Pinpoint the cell where the given text exists, returning its (x, y) midpoint coordinate. 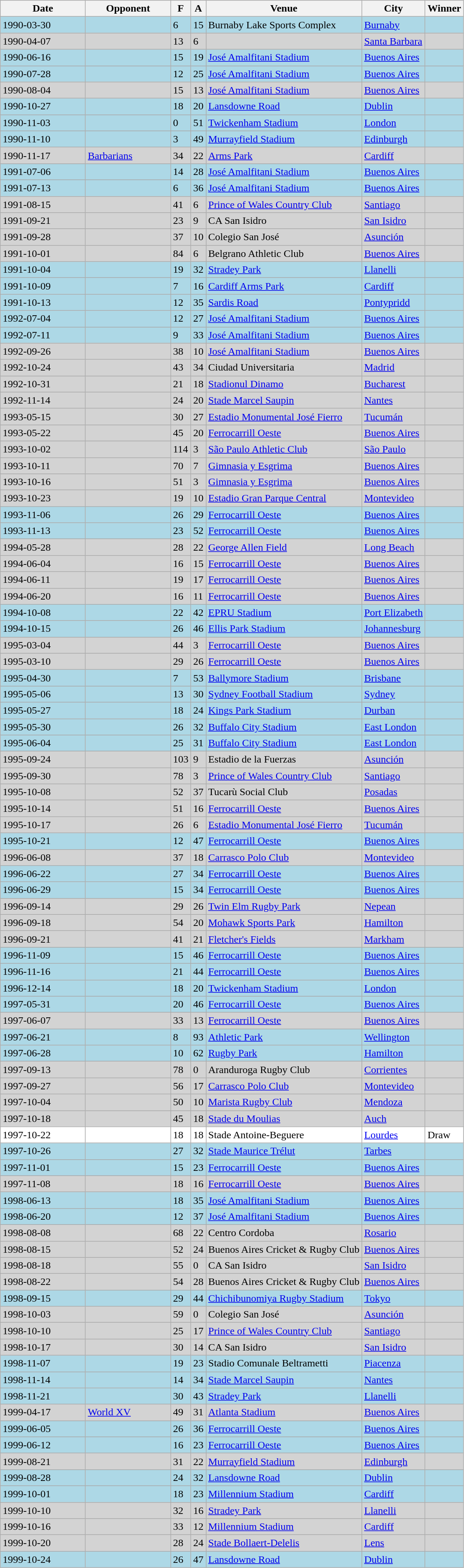
11 (198, 596)
Tucarù Social Club (284, 792)
Ciudad Universitaria (284, 368)
Cardiff Arms Park (284, 286)
World XV (128, 1412)
1990-11-03 (43, 123)
1998-10-10 (43, 1331)
53 (198, 678)
1995-05-06 (43, 694)
Brisbane (394, 678)
Port Elizabeth (394, 612)
1996-12-14 (43, 988)
1992-07-11 (43, 335)
1996-09-14 (43, 906)
93 (198, 1037)
1996-06-22 (43, 874)
1994-06-04 (43, 564)
1997-10-26 (43, 1151)
1996-09-21 (43, 939)
1997-05-31 (43, 1004)
1990-11-10 (43, 139)
Tarbes (394, 1151)
114 (181, 449)
1997-06-28 (43, 1053)
1993-05-15 (43, 416)
1990-06-16 (43, 57)
1996-11-09 (43, 955)
Madrid (394, 368)
1990-08-04 (43, 90)
1999-06-05 (43, 1429)
1990-11-17 (43, 155)
1995-06-04 (43, 743)
1999-06-12 (43, 1445)
Tokyo (394, 1298)
Bucharest (394, 384)
Stade Antoine-Beguere (284, 1135)
Durban (394, 710)
1998-06-20 (43, 1216)
Piacenza (394, 1363)
Stade Bollaert-Delelis (284, 1543)
103 (181, 760)
1996-11-16 (43, 971)
1990-07-28 (43, 74)
Sydney Football Stadium (284, 694)
1996-06-08 (43, 857)
Ellis Park Stadium (284, 629)
Sydney (394, 694)
Sardis Road (284, 302)
50 (181, 1102)
1997-11-08 (43, 1184)
1999-10-01 (43, 1494)
Corrientes (394, 1070)
1991-10-13 (43, 302)
1995-10-21 (43, 841)
Centro Cordoba (284, 1233)
1995-10-17 (43, 825)
1996-06-29 (43, 890)
Rosario (394, 1233)
38 (181, 351)
Long Beach (394, 547)
1991-09-28 (43, 237)
68 (181, 1233)
1990-10-27 (43, 106)
1998-11-14 (43, 1380)
A (198, 9)
1997-06-07 (43, 1021)
Athletic Park (284, 1037)
1991-09-21 (43, 221)
1995-10-14 (43, 808)
City (394, 9)
1997-10-18 (43, 1119)
1991-07-06 (43, 172)
1997-10-04 (43, 1102)
Burnaby (394, 25)
Posadas (394, 792)
1991-07-13 (43, 188)
1993-10-02 (43, 449)
1999-08-28 (43, 1478)
1991-10-01 (43, 253)
55 (181, 1266)
1998-08-18 (43, 1266)
Date (43, 9)
1999-10-16 (43, 1527)
1999-08-21 (43, 1461)
Wellington (394, 1037)
EPRU Stadium (284, 612)
Marista Rugby Club (284, 1102)
Johannesburg (394, 629)
1995-05-27 (43, 710)
1995-05-30 (43, 727)
Stadionul Dinamo (284, 384)
1999-10-24 (43, 1559)
Kings Park Stadium (284, 710)
Atlanta Stadium (284, 1412)
1994-10-08 (43, 612)
1997-10-22 (43, 1135)
Ballymore Stadium (284, 678)
1992-10-31 (43, 384)
Auch (394, 1119)
1995-09-24 (43, 760)
1997-09-13 (43, 1070)
84 (181, 253)
1999-10-10 (43, 1510)
São Paulo (394, 449)
Lens (394, 1543)
1993-11-13 (43, 531)
George Allen Field (284, 547)
Stade Maurice Trélut (284, 1151)
1991-10-04 (43, 270)
1993-10-11 (43, 465)
1997-11-01 (43, 1167)
Burnaby Lake Sports Complex (284, 25)
1993-05-22 (43, 433)
Estadio Gran Parque Central (284, 498)
1998-08-08 (43, 1233)
Pontypridd (394, 302)
Venue (284, 9)
Opponent (128, 9)
1991-10-09 (43, 286)
1990-03-30 (43, 25)
1993-10-23 (43, 498)
Arms Park (284, 155)
1993-10-16 (43, 482)
Nepean (394, 906)
1998-09-15 (43, 1298)
1998-08-15 (43, 1249)
1992-11-14 (43, 400)
Estadio de la Fuerzas (284, 760)
Lourdes (394, 1135)
Aranduroga Rugby Club (284, 1070)
42 (198, 612)
Barbarians (128, 155)
1995-03-04 (43, 645)
Stadio Comunale Beltrametti (284, 1363)
Markham (394, 939)
1998-06-13 (43, 1200)
1998-08-22 (43, 1282)
Belgrano Athletic Club (284, 253)
1996-09-18 (43, 923)
Mendoza (394, 1102)
1994-05-28 (43, 547)
Twin Elm Rugby Park (284, 906)
1995-10-08 (43, 792)
1994-06-20 (43, 596)
1991-08-15 (43, 205)
Fletcher's Fields (284, 939)
1992-10-24 (43, 368)
56 (181, 1086)
1990-04-07 (43, 41)
1995-03-10 (43, 661)
São Paulo Athletic Club (284, 449)
1994-10-15 (43, 629)
Stade du Moulias (284, 1119)
1998-10-03 (43, 1315)
1994-06-11 (43, 580)
Mohawk Sports Park (284, 923)
1998-11-07 (43, 1363)
1995-04-30 (43, 678)
1997-09-27 (43, 1086)
Rugby Park (284, 1053)
62 (198, 1053)
1998-11-21 (43, 1396)
1998-10-17 (43, 1347)
1992-07-04 (43, 319)
59 (181, 1315)
1992-09-26 (43, 351)
1999-04-17 (43, 1412)
1997-06-21 (43, 1037)
Chichibunomiya Rugby Stadium (284, 1298)
1995-09-30 (43, 776)
70 (181, 465)
F (181, 9)
Draw (444, 1135)
Santa Barbara (394, 41)
1999-10-20 (43, 1543)
Winner (444, 9)
8 (181, 1037)
1993-11-06 (43, 515)
